Capture the cell that displays the provided text and extract its [X, Y] central coordinate. 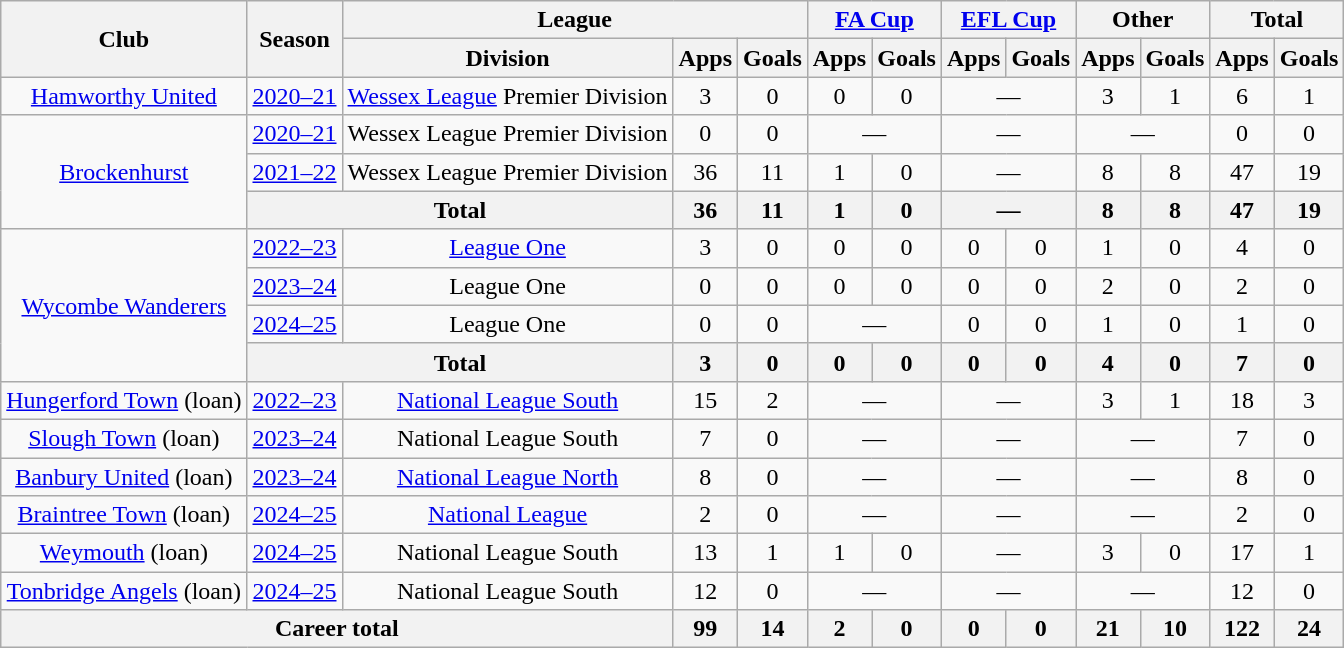
National League North [508, 477]
Career total [337, 629]
Wycombe Wanderers [124, 305]
Braintree Town (loan) [124, 515]
Tonbridge Angels (loan) [124, 591]
14 [773, 629]
10 [1175, 629]
21 [1108, 629]
18 [1242, 400]
2021–22 [294, 172]
Other [1143, 20]
17 [1242, 553]
Season [294, 39]
122 [1242, 629]
Weymouth (loan) [124, 553]
Club [124, 39]
EFL Cup [1008, 20]
Banbury United (loan) [124, 477]
15 [705, 400]
24 [1309, 629]
6 [1242, 96]
Hungerford Town (loan) [124, 400]
National League [508, 515]
Hamworthy United [124, 96]
Division [508, 58]
Slough Town (loan) [124, 438]
13 [705, 553]
99 [705, 629]
Brockenhurst [124, 172]
FA Cup [874, 20]
League [574, 20]
